Return the [x, y] coordinate for the center point of the cell that contains the specified text.  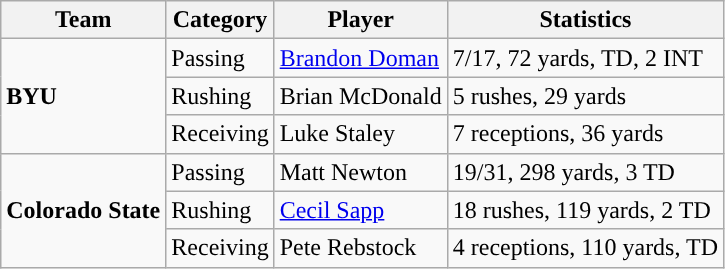
7 receptions, 36 yards [585, 134]
Statistics [585, 20]
Player [360, 20]
Category [220, 20]
Brandon Doman [360, 58]
19/31, 298 yards, 3 TD [585, 172]
Colorado State [84, 210]
5 rushes, 29 yards [585, 96]
BYU [84, 96]
Pete Rebstock [360, 248]
18 rushes, 119 yards, 2 TD [585, 210]
Luke Staley [360, 134]
7/17, 72 yards, TD, 2 INT [585, 58]
Matt Newton [360, 172]
4 receptions, 110 yards, TD [585, 248]
Team [84, 20]
Brian McDonald [360, 96]
Cecil Sapp [360, 210]
